Provide the [X, Y] coordinate of the cell's center where the given text is located.  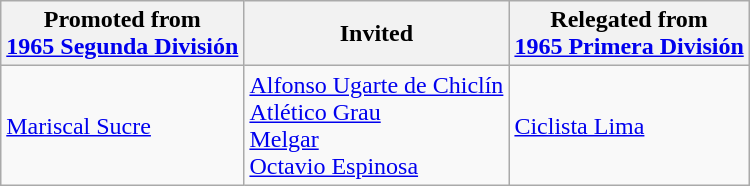
Invited [376, 34]
Relegated from1965 Primera División [629, 34]
Mariscal Sucre [122, 126]
Promoted from1965 Segunda División [122, 34]
Ciclista Lima [629, 126]
Alfonso Ugarte de Chiclín Atlético Grau Melgar Octavio Espinosa [376, 126]
